Identify which cell holds the provided text, then report its (x, y) central coordinate. 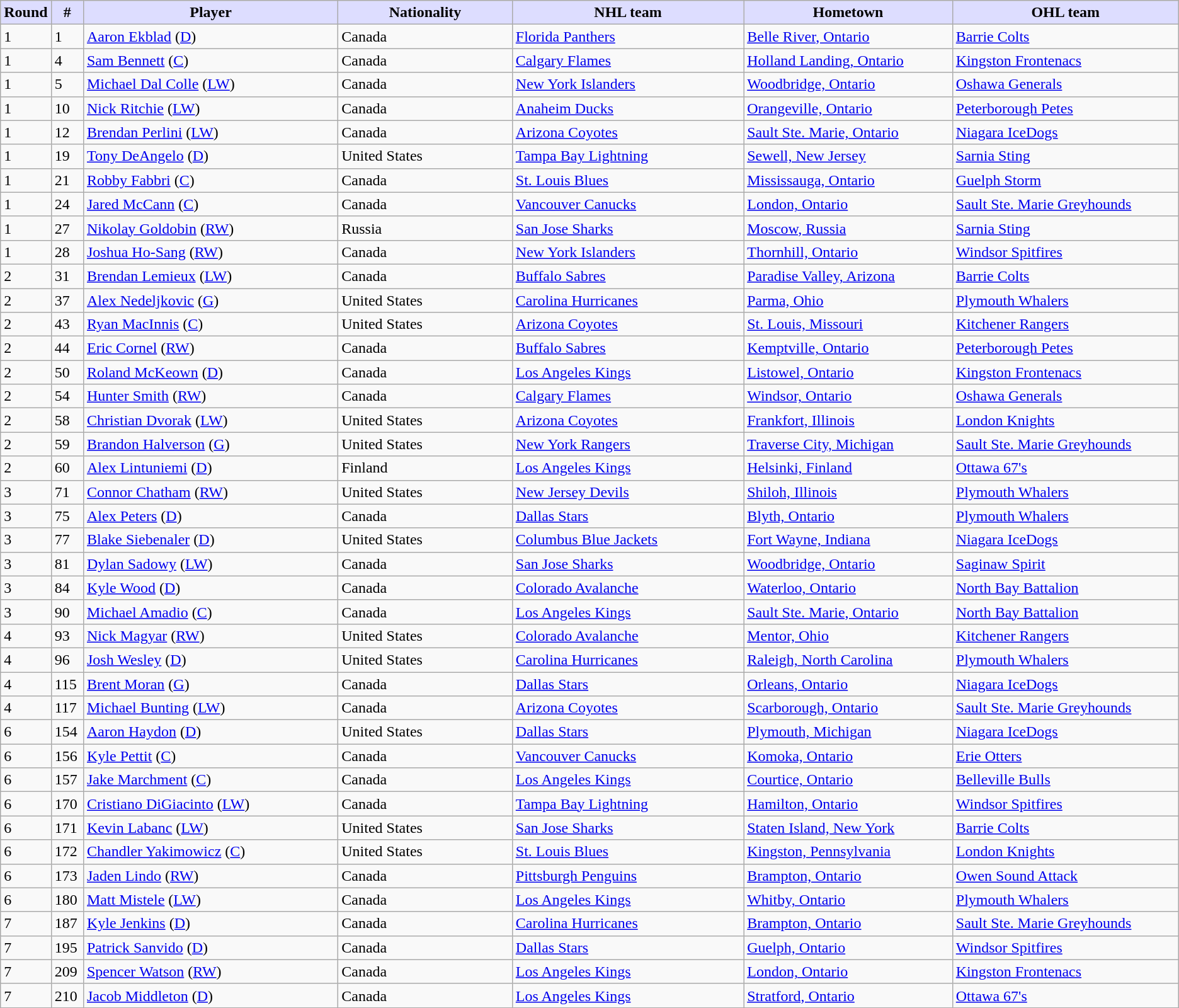
Spencer Watson (RW) (210, 971)
Chandler Yakimowicz (C) (210, 852)
171 (67, 828)
Alex Nedeljkovic (G) (210, 301)
Anaheim Ducks (627, 108)
Belle River, Ontario (848, 37)
Raleigh, North Carolina (848, 660)
Guelph Storm (1066, 180)
St. Louis, Missouri (848, 324)
Cristiano DiGiacinto (LW) (210, 804)
Kemptville, Ontario (848, 348)
Nick Ritchie (LW) (210, 108)
59 (67, 444)
Whitby, Ontario (848, 900)
Brent Moran (G) (210, 684)
Brandon Halverson (G) (210, 444)
Blyth, Ontario (848, 516)
44 (67, 348)
5 (67, 84)
172 (67, 852)
Josh Wesley (D) (210, 660)
Komoka, Ontario (848, 756)
Listowel, Ontario (848, 372)
Courtice, Ontario (848, 780)
Nationality (426, 13)
21 (67, 180)
Matt Mistele (LW) (210, 900)
Joshua Ho-Sang (RW) (210, 252)
Belleville Bulls (1066, 780)
Jake Marchment (C) (210, 780)
Paradise Valley, Arizona (848, 276)
Frankfort, Illinois (848, 420)
Sam Bennett (C) (210, 60)
Michael Dal Colle (LW) (210, 84)
Finland (426, 468)
Robby Fabbri (C) (210, 180)
Alex Peters (D) (210, 516)
96 (67, 660)
12 (67, 132)
Nick Magyar (RW) (210, 636)
Staten Island, New York (848, 828)
180 (67, 900)
170 (67, 804)
Hunter Smith (RW) (210, 396)
Orangeville, Ontario (848, 108)
Ryan MacInnis (C) (210, 324)
54 (67, 396)
Orleans, Ontario (848, 684)
93 (67, 636)
Owen Sound Attack (1066, 876)
Hamilton, Ontario (848, 804)
58 (67, 420)
Columbus Blue Jackets (627, 540)
187 (67, 924)
Waterloo, Ontario (848, 588)
Mississauga, Ontario (848, 180)
Christian Dvorak (LW) (210, 420)
115 (67, 684)
Connor Chatham (RW) (210, 492)
210 (67, 995)
156 (67, 756)
77 (67, 540)
Jacob Middleton (D) (210, 995)
Mentor, Ohio (848, 636)
Blake Siebenaler (D) (210, 540)
Alex Lintuniemi (D) (210, 468)
Fort Wayne, Indiana (848, 540)
Pittsburgh Penguins (627, 876)
50 (67, 372)
Sewell, New Jersey (848, 156)
# (67, 13)
209 (67, 971)
84 (67, 588)
Patrick Sanvido (D) (210, 948)
Roland McKeown (D) (210, 372)
OHL team (1066, 13)
Kyle Jenkins (D) (210, 924)
Erie Otters (1066, 756)
Holland Landing, Ontario (848, 60)
28 (67, 252)
24 (67, 204)
19 (67, 156)
90 (67, 612)
71 (67, 492)
Kevin Labanc (LW) (210, 828)
81 (67, 564)
37 (67, 301)
43 (67, 324)
Parma, Ohio (848, 301)
Kyle Wood (D) (210, 588)
75 (67, 516)
195 (67, 948)
Hometown (848, 13)
Florida Panthers (627, 37)
154 (67, 732)
Aaron Ekblad (D) (210, 37)
Aaron Haydon (D) (210, 732)
Saginaw Spirit (1066, 564)
New Jersey Devils (627, 492)
Helsinki, Finland (848, 468)
NHL team (627, 13)
Moscow, Russia (848, 228)
60 (67, 468)
27 (67, 228)
Michael Bunting (LW) (210, 708)
Round (26, 13)
Dylan Sadowy (LW) (210, 564)
Russia (426, 228)
Stratford, Ontario (848, 995)
Brendan Perlini (LW) (210, 132)
Kingston, Pennsylvania (848, 852)
Shiloh, Illinois (848, 492)
Guelph, Ontario (848, 948)
Jared McCann (C) (210, 204)
Brendan Lemieux (LW) (210, 276)
Player (210, 13)
157 (67, 780)
Windsor, Ontario (848, 396)
Kyle Pettit (C) (210, 756)
10 (67, 108)
Scarborough, Ontario (848, 708)
Traverse City, Michigan (848, 444)
Tony DeAngelo (D) (210, 156)
173 (67, 876)
Michael Amadio (C) (210, 612)
Eric Cornel (RW) (210, 348)
New York Rangers (627, 444)
31 (67, 276)
Plymouth, Michigan (848, 732)
Nikolay Goldobin (RW) (210, 228)
Thornhill, Ontario (848, 252)
117 (67, 708)
Jaden Lindo (RW) (210, 876)
